Determine the (x, y) coordinate at the center of the cell enclosing the given text.  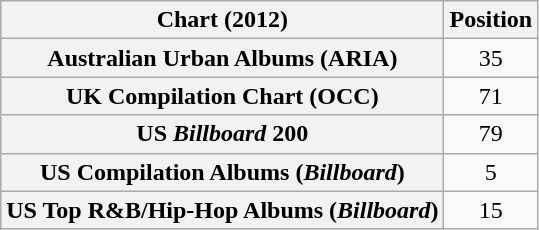
Chart (2012) (222, 20)
Australian Urban Albums (ARIA) (222, 58)
71 (491, 96)
15 (491, 210)
Position (491, 20)
79 (491, 134)
US Compilation Albums (Billboard) (222, 172)
5 (491, 172)
US Top R&B/Hip-Hop Albums (Billboard) (222, 210)
US Billboard 200 (222, 134)
UK Compilation Chart (OCC) (222, 96)
35 (491, 58)
